Locate the cell with the specified text and output its (x, y) center coordinate. 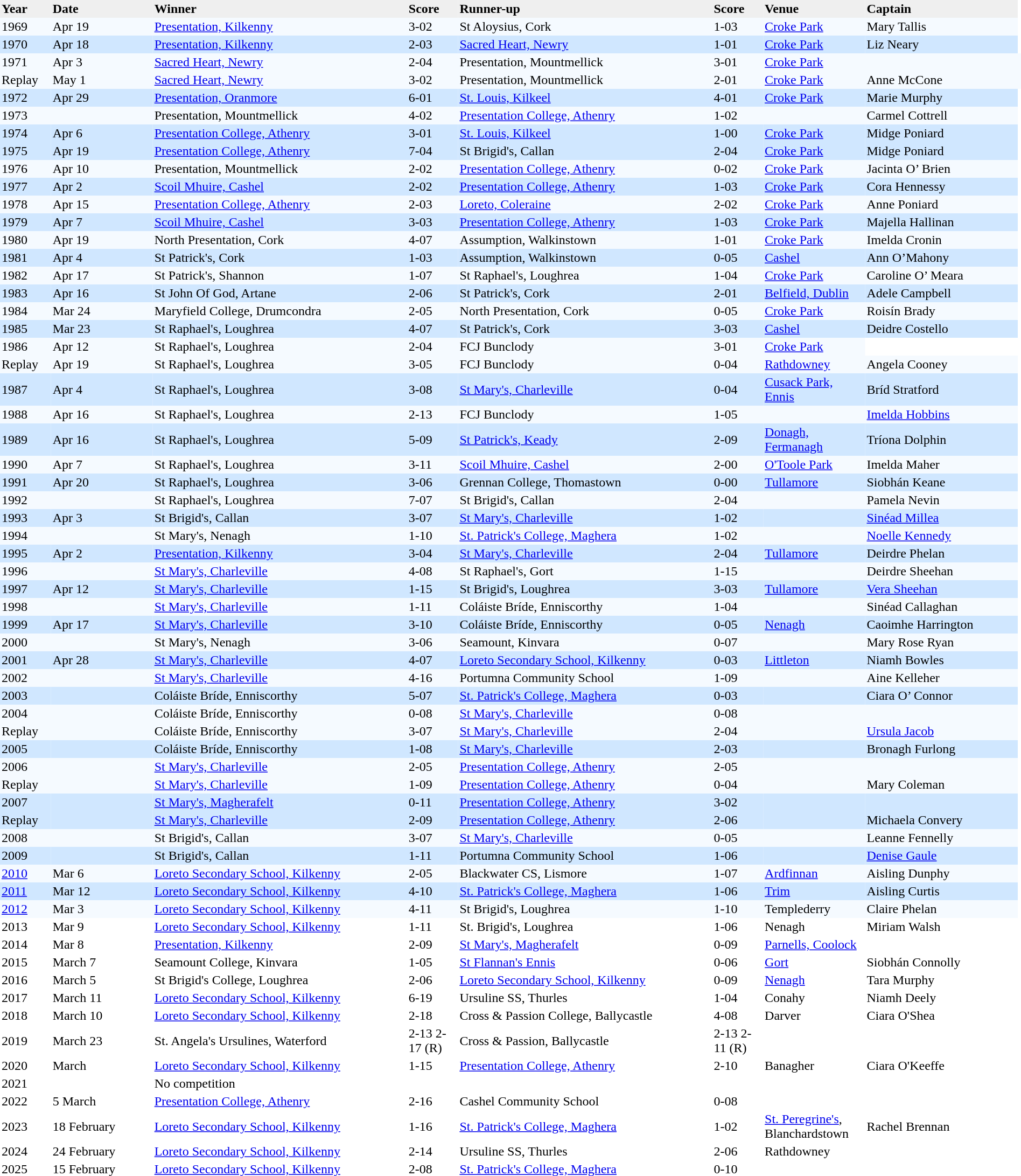
7-07 (433, 500)
St Patrick's, Shannon (280, 276)
St. Angela's Ursulines, Waterford (280, 1041)
St Aloysius, Cork (585, 27)
Tara Murphy (941, 980)
1983 (26, 293)
1994 (26, 535)
0-02 (738, 169)
1970 (26, 44)
Aine Kelleher (941, 678)
St Brigid's College, Loughrea (280, 980)
5 March (102, 1101)
Apr 18 (102, 44)
Deirdre Phelan (941, 554)
Adele Campbell (941, 293)
Carmel Cottrell (941, 115)
Seamount College, Kinvara (280, 962)
Maryfield College, Drumcondra (280, 311)
Caoimhe Harrington (941, 625)
2-13 2-17 (R) (433, 1041)
4-02 (433, 115)
Venue (814, 9)
1-00 (738, 134)
0-11 (433, 803)
Grennan College, Thomastown (585, 483)
Majella Hallinan (941, 222)
March (102, 1066)
Cashel Community School (585, 1101)
1984 (26, 311)
Anne McCone (941, 80)
3-10 (433, 625)
Leanne Fennelly (941, 838)
1977 (26, 186)
Caroline O’ Meara (941, 276)
6-01 (433, 98)
Deirdre Sheehan (941, 571)
5-07 (433, 696)
Darver (814, 1016)
Date (102, 9)
Imelda Cronin (941, 240)
1976 (26, 169)
Mar 24 (102, 311)
Ursula Jacob (941, 732)
Presentation, Oranmore (280, 98)
Michaela Convery (941, 820)
2-00 (738, 464)
Aisling Dunphy (941, 874)
Rachel Brennan (941, 1126)
Mar 6 (102, 874)
1999 (26, 625)
2017 (26, 998)
Banagher (814, 1066)
2-13 2-11 (R) (738, 1041)
1986 (26, 347)
Claire Phelan (941, 909)
7-04 (433, 151)
Anne Poniard (941, 205)
Aisling Curtis (941, 891)
2004 (26, 713)
4-11 (433, 909)
6-19 (433, 998)
1990 (26, 464)
Mar 9 (102, 927)
2002 (26, 678)
Liz Neary (941, 44)
1973 (26, 115)
Bríd Stratford (941, 389)
5-09 (433, 440)
Apr 15 (102, 205)
Jacinta O’ Brien (941, 169)
Trim (814, 891)
March 10 (102, 1016)
2014 (26, 945)
Cross & Passion College, Ballycastle (585, 1016)
Belfield, Dublin (814, 293)
1969 (26, 27)
Ciara O'Keeffe (941, 1066)
Ardfinnan (814, 874)
Deidre Costello (941, 329)
1975 (26, 151)
2024 (26, 1152)
1997 (26, 589)
Mary Coleman (941, 784)
24 February (102, 1152)
Seamount, Kinvara (585, 642)
Ann O’Mahony (941, 258)
Donagh, Fermanagh (814, 440)
Littleton (814, 660)
2013 (26, 927)
1985 (26, 329)
Mar 8 (102, 945)
1981 (26, 258)
Parnells, Coolock (814, 945)
O'Toole Park (814, 464)
0-00 (738, 483)
Niamh Deely (941, 998)
2005 (26, 749)
2-16 (433, 1101)
2023 (26, 1126)
1989 (26, 440)
Templederry (814, 909)
2021 (26, 1084)
Blackwater CS, Lismore (585, 874)
1991 (26, 483)
2006 (26, 767)
Roisín Brady (941, 311)
1980 (26, 240)
1982 (26, 276)
1998 (26, 607)
St Flannan's Ennis (585, 962)
2007 (26, 803)
2-13 (433, 415)
2020 (26, 1066)
Runner-up (585, 9)
1988 (26, 415)
March 7 (102, 962)
2012 (26, 909)
Ciara O'Shea (941, 1016)
1993 (26, 518)
2011 (26, 891)
18 February (102, 1126)
Loreto, Coleraine (585, 205)
1995 (26, 554)
Sinéad Millea (941, 518)
4-10 (433, 891)
Siobhán Connolly (941, 962)
St. Brigid's, Loughrea (585, 927)
2000 (26, 642)
1987 (26, 389)
Niamh Bowles (941, 660)
2010 (26, 874)
Gort (814, 962)
2016 (26, 980)
St. Peregrine's, Blanchardstown (814, 1126)
Bronagh Furlong (941, 749)
2-14 (433, 1152)
Apr 6 (102, 134)
3-04 (433, 554)
Imelda Hobbins (941, 415)
2008 (26, 838)
Denise Gaule (941, 855)
Mar 3 (102, 909)
1971 (26, 62)
St Raphael's, Gort (585, 571)
Marie Murphy (941, 98)
St John Of God, Artane (280, 293)
2019 (26, 1041)
2022 (26, 1101)
4-01 (738, 98)
1996 (26, 571)
Tríona Dolphin (941, 440)
March 5 (102, 980)
2-10 (738, 1066)
March 11 (102, 998)
May 1 (102, 80)
Captain (941, 9)
1972 (26, 98)
0-07 (738, 642)
Pamela Nevin (941, 500)
2009 (26, 855)
Mar 12 (102, 891)
Angela Cooney (941, 364)
Cora Hennessy (941, 186)
1-16 (433, 1126)
2015 (26, 962)
Noelle Kennedy (941, 535)
Sinéad Callaghan (941, 607)
Vera Sheehan (941, 589)
Cross & Passion, Ballycastle (585, 1041)
Conahy (814, 998)
Ciara O’ Connor (941, 696)
Miriam Walsh (941, 927)
1974 (26, 134)
Apr 28 (102, 660)
2003 (26, 696)
3-11 (433, 464)
Apr 20 (102, 483)
No competition (280, 1084)
1979 (26, 222)
0-06 (738, 962)
3-05 (433, 364)
Imelda Maher (941, 464)
2-18 (433, 1016)
Mary Tallis (941, 27)
2018 (26, 1016)
Winner (280, 9)
4-16 (433, 678)
Siobhán Keane (941, 483)
Mar 23 (102, 329)
1992 (26, 500)
1978 (26, 205)
St Patrick's, Keady (585, 440)
Year (26, 9)
March 23 (102, 1041)
Apr 29 (102, 98)
Apr 10 (102, 169)
Mary Rose Ryan (941, 642)
2001 (26, 660)
3-08 (433, 389)
1-08 (433, 749)
Cusack Park, Ennis (814, 389)
